Return (X, Y) of the center of cell containing provided text 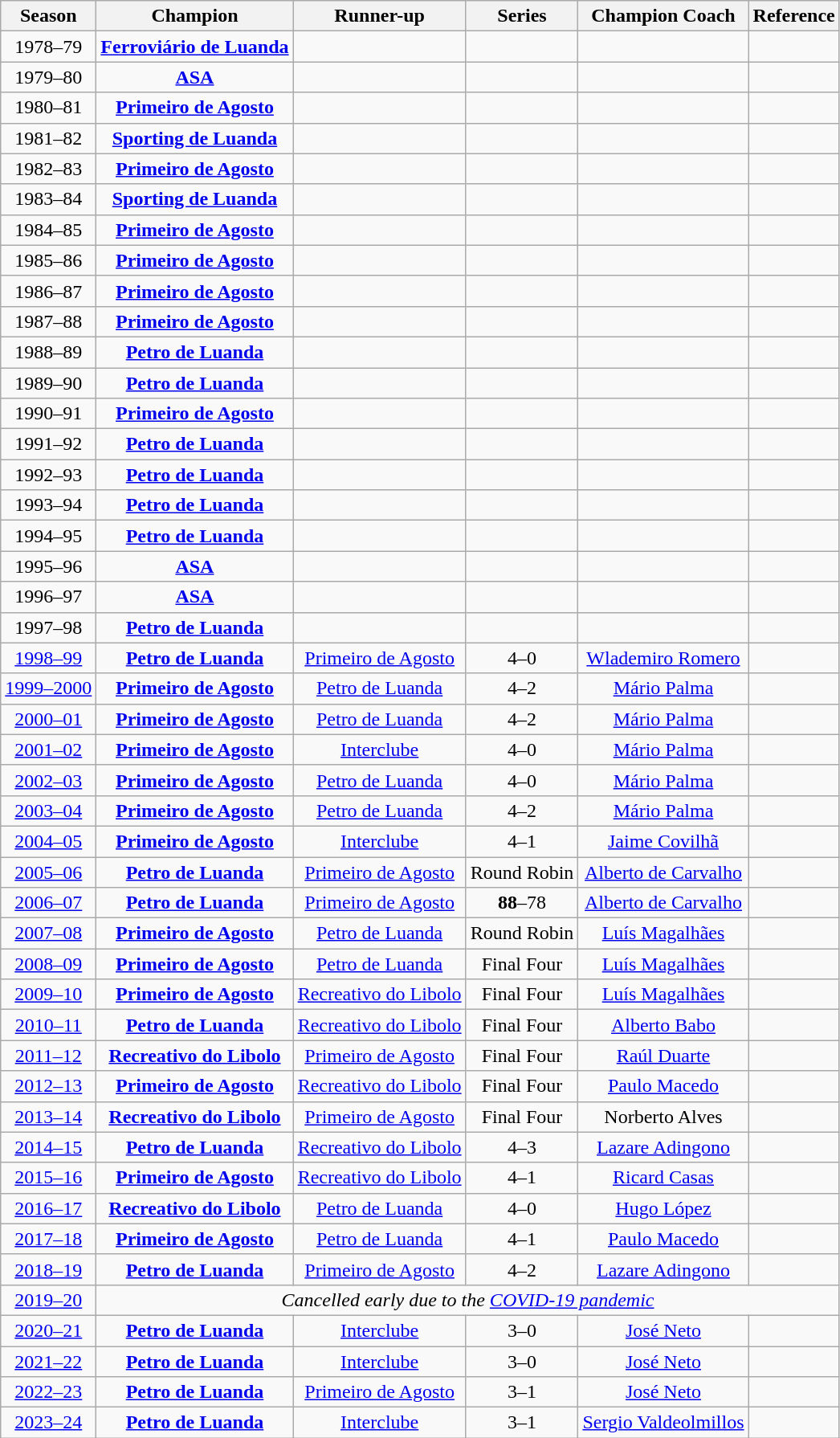
1982–83 (48, 169)
1988–89 (48, 352)
2015–16 (48, 1178)
Champion (194, 16)
88–78 (522, 903)
2019–20 (48, 1300)
2006–07 (48, 903)
2012–13 (48, 1086)
Sergio Valdeolmillos (663, 1423)
1992–93 (48, 475)
Runner-up (379, 16)
2009–10 (48, 995)
2022–23 (48, 1392)
2005–06 (48, 872)
Champion Coach (663, 16)
1998–99 (48, 658)
2020–21 (48, 1330)
Ricard Casas (663, 1178)
2021–22 (48, 1362)
1994–95 (48, 536)
Hugo López (663, 1208)
4–3 (522, 1147)
1989–90 (48, 383)
2016–17 (48, 1208)
1986–87 (48, 291)
1995–96 (48, 566)
Series (522, 16)
1997–98 (48, 627)
2000–01 (48, 719)
1983–84 (48, 199)
1987–88 (48, 321)
2002–03 (48, 780)
2018–19 (48, 1269)
Jaime Covilhã (663, 841)
1993–94 (48, 505)
2004–05 (48, 841)
1999–2000 (48, 688)
Raúl Duarte (663, 1056)
2017–18 (48, 1239)
2007–08 (48, 933)
Reference (793, 16)
Alberto Babo (663, 1025)
Norberto Alves (663, 1117)
Season (48, 16)
2023–24 (48, 1423)
1990–91 (48, 414)
Cancelled early due to the COVID-19 pandemic (467, 1300)
2011–12 (48, 1056)
1985–86 (48, 260)
1981–82 (48, 138)
1978–79 (48, 47)
2014–15 (48, 1147)
1991–92 (48, 444)
1979–80 (48, 77)
Ferroviário de Luanda (194, 47)
1980–81 (48, 108)
2001–02 (48, 750)
2003–04 (48, 811)
Wlademiro Romero (663, 658)
2010–11 (48, 1025)
2008–09 (48, 964)
1984–85 (48, 230)
2013–14 (48, 1117)
1996–97 (48, 597)
